Determine the [x, y] coordinate at the center of the cell enclosing the given text.  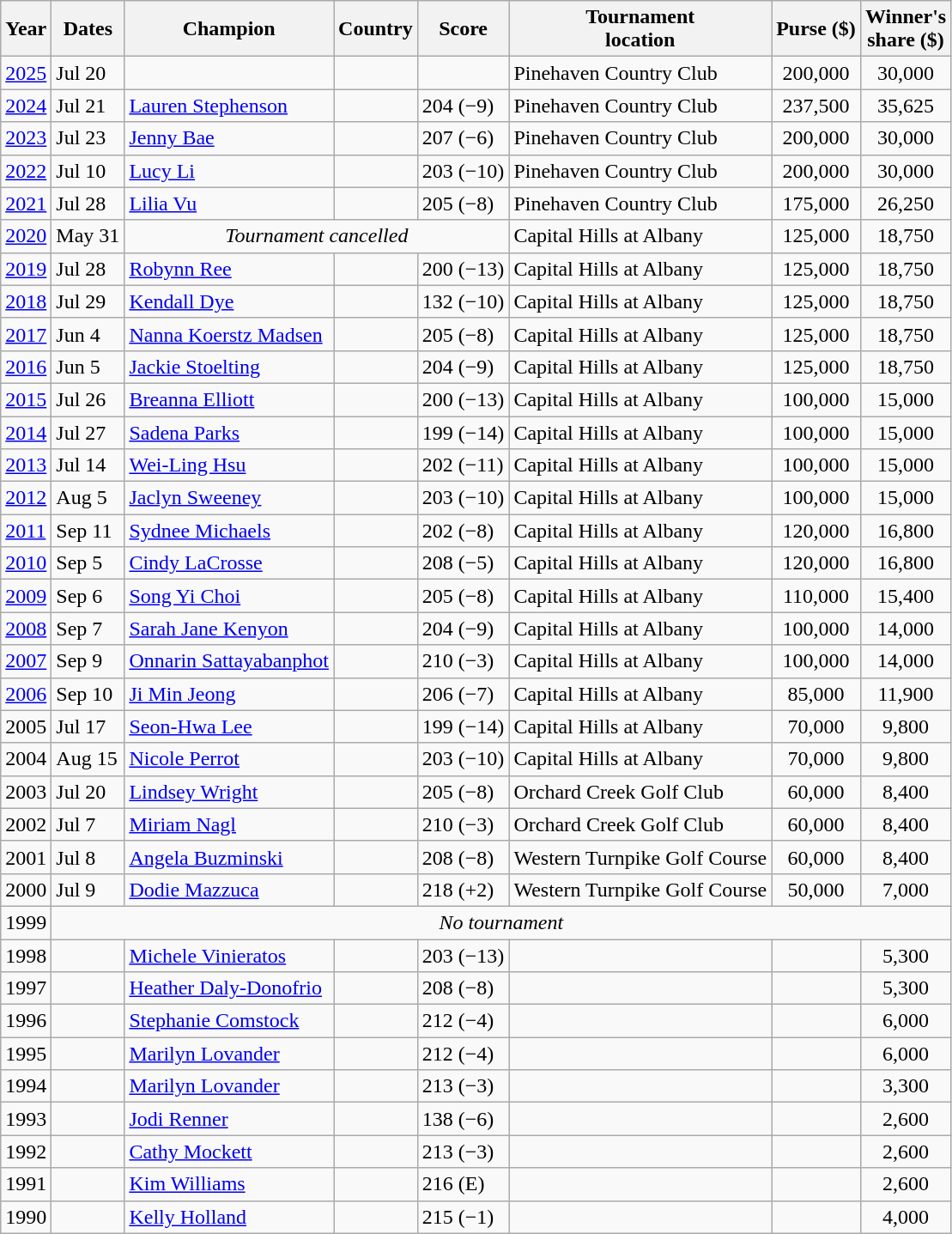
1992 [26, 1152]
208 (−5) [464, 563]
2013 [26, 465]
Breanna Elliott [229, 399]
2009 [26, 596]
Robynn Ree [229, 269]
Dates [88, 29]
216 (E) [464, 1184]
Jul 23 [88, 138]
132 (−10) [464, 301]
Sydnee Michaels [229, 531]
2002 [26, 824]
2015 [26, 399]
1998 [26, 956]
1999 [26, 922]
Sarah Jane Kenyon [229, 629]
Jul 10 [88, 171]
1994 [26, 1086]
3,300 [905, 1086]
Score [464, 29]
Jul 8 [88, 857]
4,000 [905, 1217]
138 (−6) [464, 1119]
11,900 [905, 694]
1993 [26, 1119]
2016 [26, 367]
Stephanie Comstock [229, 1021]
Lucy Li [229, 171]
Sep 6 [88, 596]
Jul 14 [88, 465]
Nicole Perrot [229, 759]
Sep 9 [88, 661]
Jul 29 [88, 301]
1990 [26, 1217]
85,000 [816, 694]
1995 [26, 1054]
Jul 21 [88, 106]
2006 [26, 694]
1997 [26, 988]
2000 [26, 890]
Seon-Hwa Lee [229, 726]
2021 [26, 204]
Jul 9 [88, 890]
Onnarin Sattayabanphot [229, 661]
Ji Min Jeong [229, 694]
2001 [26, 857]
2014 [26, 432]
2003 [26, 792]
2025 [26, 73]
1996 [26, 1021]
Jenny Bae [229, 138]
7,000 [905, 890]
50,000 [816, 890]
Jun 5 [88, 367]
218 (+2) [464, 890]
Winner'sshare ($) [905, 29]
Lauren Stephenson [229, 106]
Year [26, 29]
Tournament cancelled [317, 236]
Aug 5 [88, 498]
2020 [26, 236]
Cathy Mockett [229, 1152]
Michele Vinieratos [229, 956]
2023 [26, 138]
Aug 15 [88, 759]
Lindsey Wright [229, 792]
2012 [26, 498]
207 (−6) [464, 138]
Jul 7 [88, 824]
Jul 27 [88, 432]
Jul 17 [88, 726]
2007 [26, 661]
Cindy LaCrosse [229, 563]
Champion [229, 29]
35,625 [905, 106]
2017 [26, 334]
Sep 7 [88, 629]
2018 [26, 301]
202 (−11) [464, 465]
Miriam Nagl [229, 824]
2004 [26, 759]
2024 [26, 106]
Wei-Ling Hsu [229, 465]
Dodie Mazzuca [229, 890]
Country [376, 29]
Heather Daly-Donofrio [229, 988]
1991 [26, 1184]
Sep 10 [88, 694]
Kim Williams [229, 1184]
110,000 [816, 596]
Jun 4 [88, 334]
Jaclyn Sweeney [229, 498]
237,500 [816, 106]
No tournament [501, 922]
Tournamentlocation [640, 29]
Sadena Parks [229, 432]
Nanna Koerstz Madsen [229, 334]
2010 [26, 563]
Angela Buzminski [229, 857]
2008 [26, 629]
Kendall Dye [229, 301]
15,400 [905, 596]
Sep 5 [88, 563]
203 (−13) [464, 956]
Lilia Vu [229, 204]
202 (−8) [464, 531]
Jackie Stoelting [229, 367]
May 31 [88, 236]
206 (−7) [464, 694]
175,000 [816, 204]
Jul 26 [88, 399]
Kelly Holland [229, 1217]
Jodi Renner [229, 1119]
2005 [26, 726]
26,250 [905, 204]
Purse ($) [816, 29]
2019 [26, 269]
2022 [26, 171]
215 (−1) [464, 1217]
Song Yi Choi [229, 596]
2011 [26, 531]
Sep 11 [88, 531]
